Return the [X, Y] coordinate for the center point of the cell that contains the specified text.  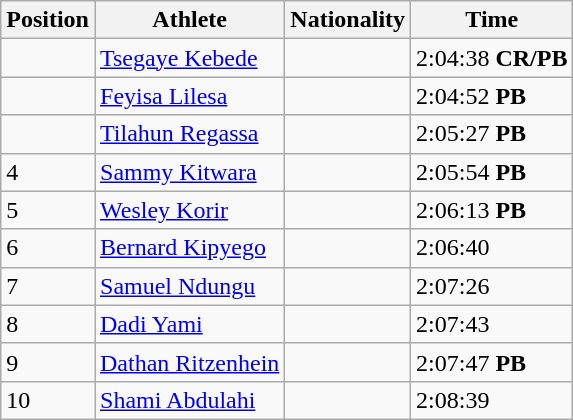
Dathan Ritzenhein [189, 362]
2:08:39 [492, 400]
Tsegaye Kebede [189, 58]
6 [48, 248]
2:06:13 PB [492, 210]
9 [48, 362]
7 [48, 286]
Tilahun Regassa [189, 134]
2:06:40 [492, 248]
Position [48, 20]
Nationality [348, 20]
Bernard Kipyego [189, 248]
2:04:52 PB [492, 96]
2:07:26 [492, 286]
2:04:38 CR/PB [492, 58]
Feyisa Lilesa [189, 96]
Sammy Kitwara [189, 172]
Shami Abdulahi [189, 400]
Samuel Ndungu [189, 286]
8 [48, 324]
2:07:47 PB [492, 362]
10 [48, 400]
Athlete [189, 20]
Dadi Yami [189, 324]
5 [48, 210]
2:05:54 PB [492, 172]
4 [48, 172]
Time [492, 20]
2:05:27 PB [492, 134]
2:07:43 [492, 324]
Wesley Korir [189, 210]
